Return the [x, y] coordinate for the center point of the cell that contains the specified text.  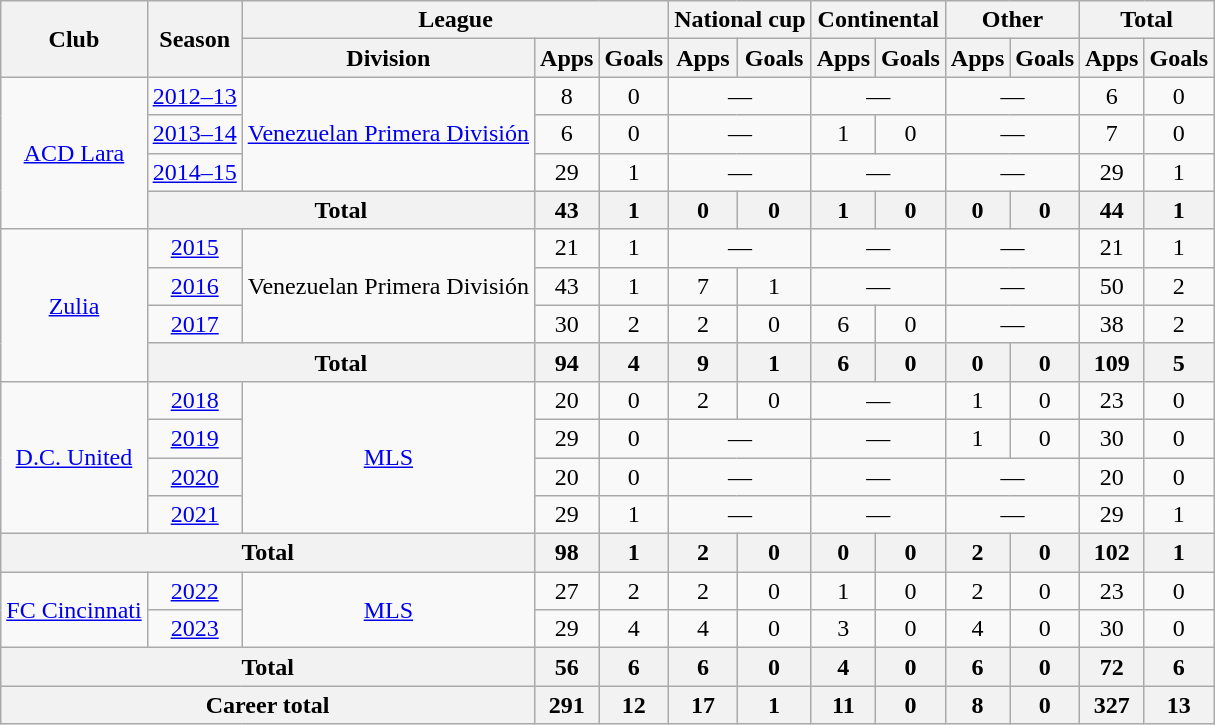
72 [1112, 667]
2016 [194, 286]
Career total [268, 705]
11 [843, 705]
2022 [194, 591]
Other [1012, 20]
Club [74, 39]
National cup [740, 20]
9 [703, 362]
291 [567, 705]
ACD Lara [74, 153]
2021 [194, 515]
2023 [194, 629]
League [455, 20]
94 [567, 362]
50 [1112, 286]
2015 [194, 248]
5 [1179, 362]
2014–15 [194, 172]
2012–13 [194, 96]
2020 [194, 477]
Continental [878, 20]
38 [1112, 324]
327 [1112, 705]
Zulia [74, 305]
13 [1179, 705]
2018 [194, 400]
D.C. United [74, 457]
27 [567, 591]
Season [194, 39]
2017 [194, 324]
3 [843, 629]
2013–14 [194, 134]
102 [1112, 553]
FC Cincinnati [74, 610]
44 [1112, 210]
Division [388, 58]
56 [567, 667]
2019 [194, 438]
17 [703, 705]
12 [634, 705]
98 [567, 553]
109 [1112, 362]
